Extract the [X, Y] coordinate from the center of the cell holding the provided text.  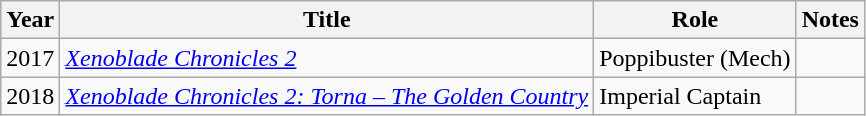
Xenoblade Chronicles 2 [327, 58]
Role [695, 20]
Xenoblade Chronicles 2: Torna – The Golden Country [327, 96]
Title [327, 20]
Year [30, 20]
Imperial Captain [695, 96]
Notes [830, 20]
Poppibuster (Mech) [695, 58]
2018 [30, 96]
2017 [30, 58]
